Determine the (x, y) coordinate at the center of the cell enclosing the given text.  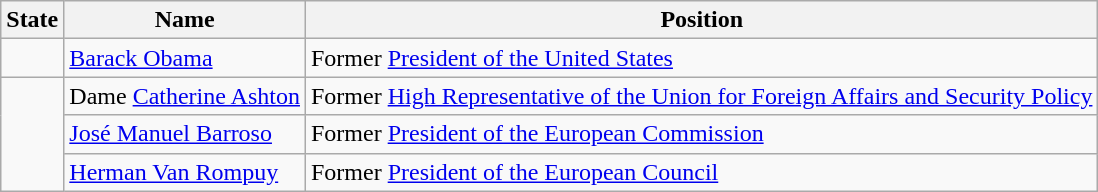
Former President of the United States (701, 58)
Herman Van Rompuy (185, 172)
Dame Catherine Ashton (185, 96)
Former President of the European Commission (701, 134)
Former President of the European Council (701, 172)
Former High Representative of the Union for Foreign Affairs and Security Policy (701, 96)
State (32, 20)
Position (701, 20)
José Manuel Barroso (185, 134)
Name (185, 20)
Barack Obama (185, 58)
